Extract the [X, Y] coordinate from the center of the cell holding the provided text.  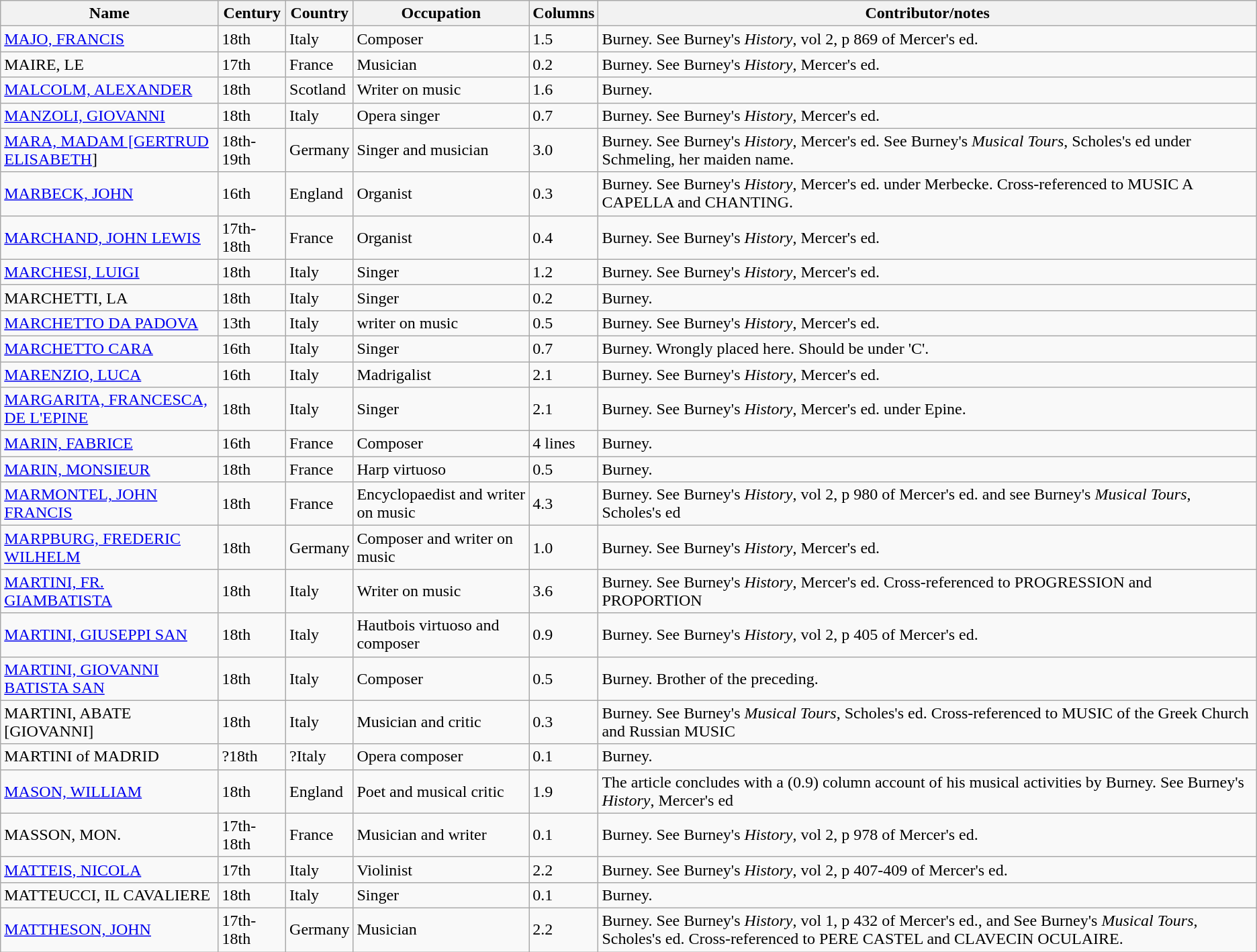
MAIRE, LE [109, 64]
MAJO, FRANCIS [109, 39]
?Italy [320, 757]
MARTINI, GIUSEPPI SAN [109, 635]
MATTEIS, NICOLA [109, 869]
Country [320, 13]
Burney. See Burney's History, Mercer's ed. under Merbecke. Cross-referenced to MUSIC A CAPELLA and CHANTING. [927, 193]
Burney. See Burney's History, vol 2, p 869 of Mercer's ed. [927, 39]
MARMONTEL, JOHN FRANCIS [109, 504]
1.2 [564, 272]
Burney. See Burney's History, vol 2, p 405 of Mercer's ed. [927, 635]
MASON, WILLIAM [109, 791]
1.0 [564, 548]
Burney. See Burney's History, vol 2, p 407-409 of Mercer's ed. [927, 869]
Burney. See Burney's History, Mercer's ed. Cross-referenced to PROGRESSION and PROPORTION [927, 591]
Composer and writer on music [441, 548]
Century [252, 13]
MATTEUCCI, IL CAVALIERE [109, 895]
Violinist [441, 869]
MARTINI, ABATE [GIOVANNI] [109, 722]
Burney. Wrongly placed here. Should be under 'C'. [927, 348]
The article concludes with a (0.9) column account of his musical activities by Burney. See Burney's History, Mercer's ed [927, 791]
Poet and musical critic [441, 791]
Burney. See Burney's History, Mercer's ed. under Epine. [927, 410]
MARCHAND, JOHN LEWIS [109, 238]
MARCHETTI, LA [109, 297]
MARPBURG, FREDERIC WILHELM [109, 548]
MARCHETTO CARA [109, 348]
Burney. See Burney's Musical Tours, Scholes's ed. Cross-referenced to MUSIC of the Greek Church and Russian MUSIC [927, 722]
Opera singer [441, 115]
Opera composer [441, 757]
1.5 [564, 39]
Occupation [441, 13]
1.6 [564, 90]
MARTINI, FR. GIAMBATISTA [109, 591]
?18th [252, 757]
Contributor/notes [927, 13]
MALCOLM, ALEXANDER [109, 90]
MARTINI, GIOVANNI BATISTA SAN [109, 678]
Name [109, 13]
writer on music [441, 323]
13th [252, 323]
4 lines [564, 444]
0.4 [564, 238]
MARGARITA, FRANCESCA, DE L'EPINE [109, 410]
MARIN, MONSIEUR [109, 469]
3.0 [564, 150]
Burney. See Burney's History, Mercer's ed. See Burney's Musical Tours, Scholes's ed under Schmeling, her maiden name. [927, 150]
Burney. Brother of the preceding. [927, 678]
MASSON, MON. [109, 835]
MARENZIO, LUCA [109, 374]
MANZOLI, GIOVANNI [109, 115]
Scotland [320, 90]
Musician and critic [441, 722]
MARBECK, JOHN [109, 193]
Columns [564, 13]
MATTHESON, JOHN [109, 929]
MARA, MADAM [GERTRUD ELISABETH] [109, 150]
Singer and musician [441, 150]
MARCHESI, LUIGI [109, 272]
Musician and writer [441, 835]
1.9 [564, 791]
Hautbois virtuoso and composer [441, 635]
Madrigalist [441, 374]
Burney. See Burney's History, vol 2, p 978 of Mercer's ed. [927, 835]
MARTINI of MADRID [109, 757]
Harp virtuoso [441, 469]
MARCHETTO DA PADOVA [109, 323]
3.6 [564, 591]
18th-19th [252, 150]
4.3 [564, 504]
Burney. See Burney's History, vol 2, p 980 of Mercer's ed. and see Burney's Musical Tours, Scholes's ed [927, 504]
Encyclopaedist and writer on music [441, 504]
0.9 [564, 635]
MARIN, FABRICE [109, 444]
